Return (X, Y) of the center of cell containing provided text 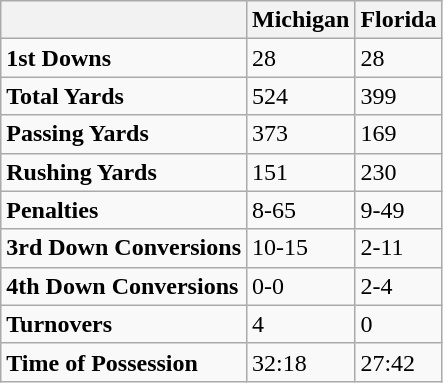
3rd Down Conversions (124, 248)
32:18 (301, 362)
524 (301, 96)
Passing Yards (124, 134)
1st Downs (124, 58)
4th Down Conversions (124, 286)
Rushing Yards (124, 172)
2-11 (398, 248)
Michigan (301, 20)
4 (301, 324)
Penalties (124, 210)
8-65 (301, 210)
169 (398, 134)
151 (301, 172)
10-15 (301, 248)
Time of Possession (124, 362)
9-49 (398, 210)
Total Yards (124, 96)
Turnovers (124, 324)
0 (398, 324)
Florida (398, 20)
399 (398, 96)
230 (398, 172)
373 (301, 134)
2-4 (398, 286)
0-0 (301, 286)
27:42 (398, 362)
